Capture the cell that displays the provided text and extract its (x, y) central coordinate. 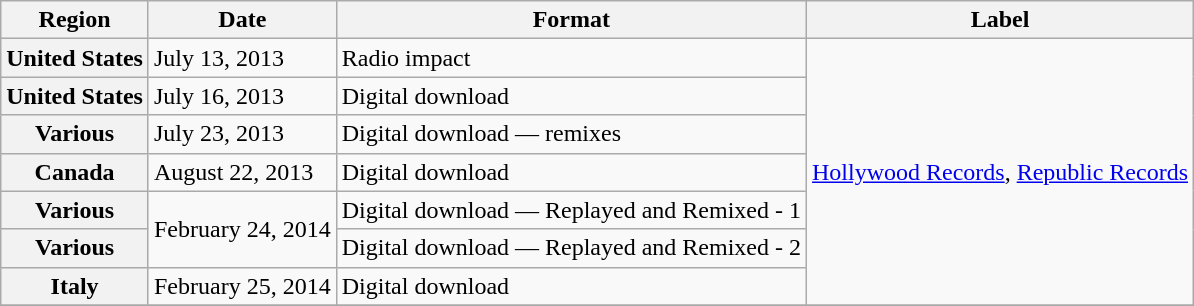
Format (571, 20)
Canada (75, 172)
Radio impact (571, 58)
Hollywood Records, Republic Records (1000, 172)
Digital download — Replayed and Remixed - 1 (571, 210)
February 25, 2014 (242, 286)
July 23, 2013 (242, 134)
Digital download — remixes (571, 134)
Italy (75, 286)
Digital download — Replayed and Remixed - 2 (571, 248)
July 13, 2013 (242, 58)
Region (75, 20)
February 24, 2014 (242, 229)
Date (242, 20)
July 16, 2013 (242, 96)
Label (1000, 20)
August 22, 2013 (242, 172)
